Scan for the cell matching the given text and deliver its (X, Y) coordinate at center. 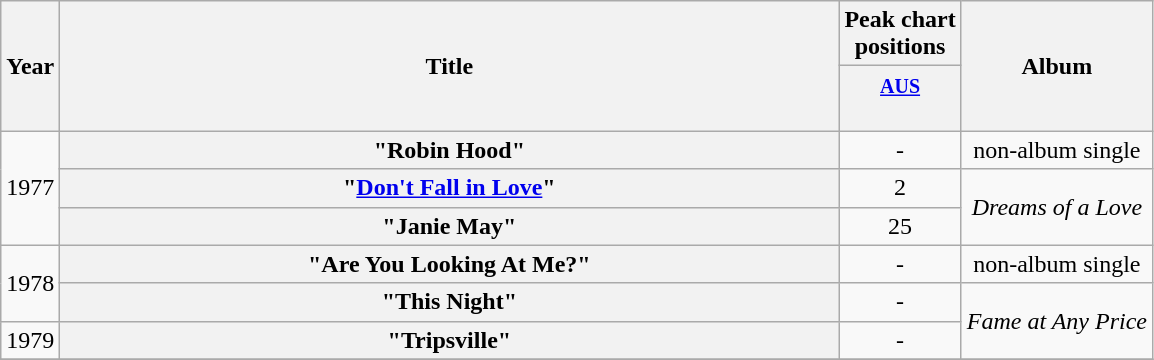
"This Night" (450, 302)
"Janie May" (450, 226)
1977 (30, 188)
"Are You Looking At Me?" (450, 264)
"Robin Hood" (450, 150)
Peak chartpositions (900, 34)
AUS (900, 98)
Year (30, 66)
1979 (30, 340)
Title (450, 66)
2 (900, 188)
Album (1056, 66)
25 (900, 226)
Dreams of a Love (1056, 207)
1978 (30, 283)
Fame at Any Price (1056, 321)
"Don't Fall in Love" (450, 188)
"Tripsville" (450, 340)
